Return [x, y] of the center of cell containing provided text 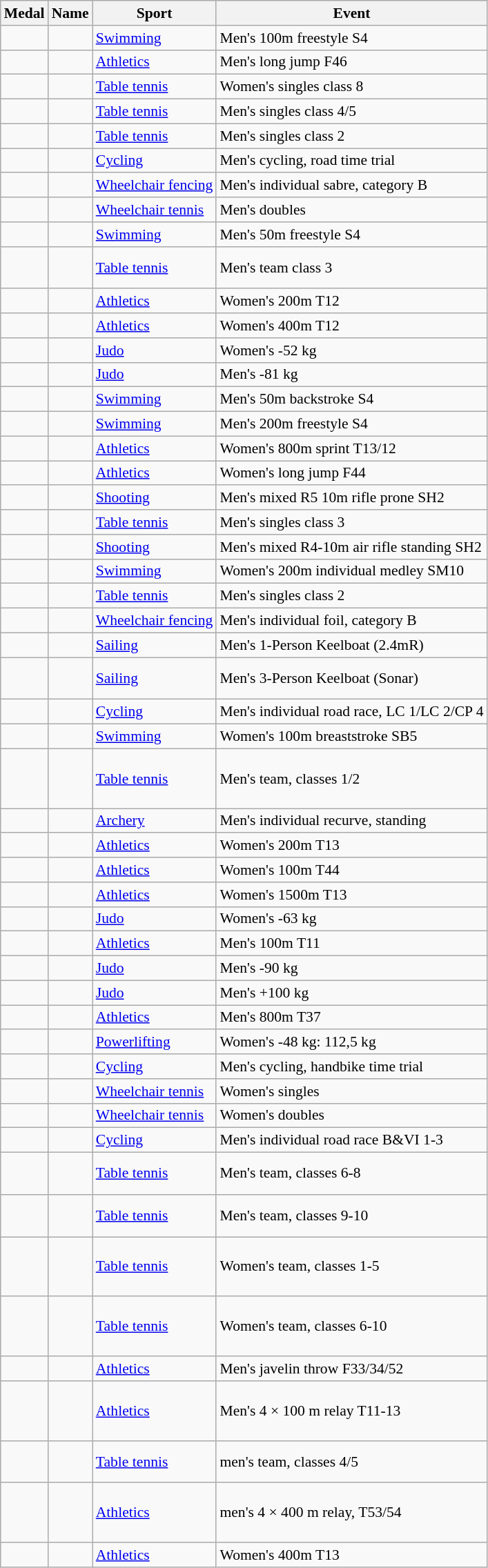
Men's individual road race B&VI 1-3 [351, 1140]
Men's 800m T37 [351, 1018]
Men's 100m freestyle S4 [351, 38]
Medal [25, 13]
Men's individual recurve, standing [351, 821]
Women's 100m breaststroke SB5 [351, 737]
Sport [155, 13]
Men's mixed R4-10m air rifle standing SH2 [351, 547]
Men's 50m backstroke S4 [351, 399]
Men's 4 × 100 m relay T11-13 [351, 1411]
Men's -90 kg [351, 969]
Women's singles [351, 1091]
Men's 100m T11 [351, 944]
Men's mixed R5 10m rifle prone SH2 [351, 498]
Women's singles class 8 [351, 87]
Women's 800m sprint T13/12 [351, 448]
Men's cycling, road time trial [351, 161]
Men's team, classes 9-10 [351, 1215]
Women's 400m T12 [351, 326]
Women's long jump F44 [351, 473]
Men's team class 3 [351, 268]
Women's -52 kg [351, 350]
Women's 100m T44 [351, 870]
Men's +100 kg [351, 993]
Event [351, 13]
Women's -63 kg [351, 919]
Women's team, classes 6-10 [351, 1327]
men's team, classes 4/5 [351, 1461]
Men's singles class 4/5 [351, 112]
Men's team, classes 6-8 [351, 1174]
Women's 200m T12 [351, 301]
Men's team, classes 1/2 [351, 778]
Women's 1500m T13 [351, 895]
Name [70, 13]
Men's doubles [351, 210]
Men's individual foil, category B [351, 621]
Women's 200m individual medley SM10 [351, 571]
Men's 1-Person Keelboat (2.4mR) [351, 645]
men's 4 × 400 m relay, T53/54 [351, 1514]
Men's singles class 3 [351, 522]
Archery [155, 821]
Powerlifting [155, 1042]
Men's -81 kg [351, 375]
Men's 200m freestyle S4 [351, 424]
Women's doubles [351, 1115]
Men's cycling, handbike time trial [351, 1066]
Men's individual sabre, category B [351, 186]
Women's 400m T13 [351, 1555]
Women's team, classes 1-5 [351, 1267]
Women's 200m T13 [351, 846]
Men's long jump F46 [351, 62]
Men's javelin throw F33/34/52 [351, 1369]
Men's 3-Person Keelboat (Sonar) [351, 679]
Men's 50m freestyle S4 [351, 235]
Men's individual road race, LC 1/LC 2/CP 4 [351, 712]
Women's -48 kg: 112,5 kg [351, 1042]
